Locate the cell with the specified text and output its (x, y) center coordinate. 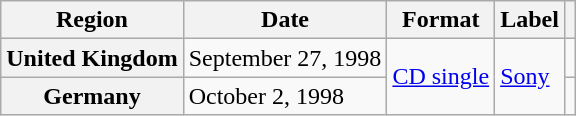
CD single (441, 77)
Format (441, 20)
Date (285, 20)
Germany (92, 96)
Region (92, 20)
Sony (530, 77)
United Kingdom (92, 58)
October 2, 1998 (285, 96)
Label (530, 20)
September 27, 1998 (285, 58)
